For the text-containing cell, return its midpoint in (X, Y) coordinate format. 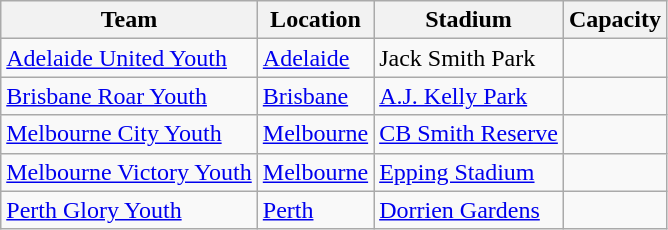
Epping Stadium (469, 172)
Brisbane Roar Youth (130, 96)
Stadium (469, 20)
Adelaide United Youth (130, 58)
Adelaide (315, 58)
Capacity (614, 20)
Team (130, 20)
A.J. Kelly Park (469, 96)
Location (315, 20)
CB Smith Reserve (469, 134)
Perth Glory Youth (130, 210)
Dorrien Gardens (469, 210)
Melbourne Victory Youth (130, 172)
Jack Smith Park (469, 58)
Brisbane (315, 96)
Perth (315, 210)
Melbourne City Youth (130, 134)
